Return [x, y] of the center of cell containing provided text 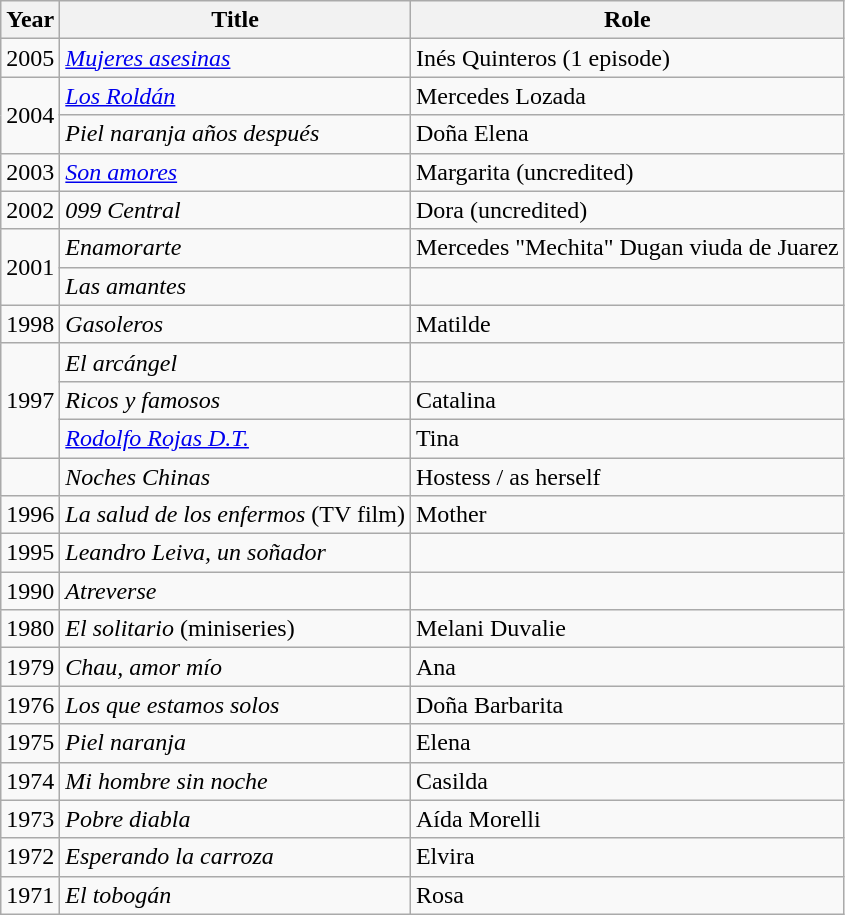
099 Central [236, 210]
Hostess / as herself [627, 477]
Chau, amor mío [236, 667]
Doña Barbarita [627, 705]
2005 [30, 58]
Los que estamos solos [236, 705]
Role [627, 20]
1975 [30, 743]
Leandro Leiva, un soñador [236, 553]
La salud de los enfermos (TV film) [236, 515]
Esperando la carroza [236, 857]
1976 [30, 705]
Las amantes [236, 286]
Catalina [627, 400]
El tobogán [236, 895]
Son amores [236, 172]
Dora (uncredited) [627, 210]
Title [236, 20]
Rosa [627, 895]
Piel naranja años después [236, 134]
Los Roldán [236, 96]
Gasoleros [236, 324]
Mother [627, 515]
Mercedes Lozada [627, 96]
1990 [30, 591]
Aída Morelli [627, 819]
Enamorarte [236, 248]
Pobre diabla [236, 819]
Elena [627, 743]
El solitario (miniseries) [236, 629]
Piel naranja [236, 743]
1974 [30, 781]
Margarita (uncredited) [627, 172]
Mujeres asesinas [236, 58]
Noches Chinas [236, 477]
2003 [30, 172]
Tina [627, 438]
1979 [30, 667]
1973 [30, 819]
El arcángel [236, 362]
Matilde [627, 324]
Melani Duvalie [627, 629]
Mercedes "Mechita" Dugan viuda de Juarez [627, 248]
2004 [30, 115]
Casilda [627, 781]
2002 [30, 210]
Ricos y famosos [236, 400]
1972 [30, 857]
Year [30, 20]
Doña Elena [627, 134]
1995 [30, 553]
1996 [30, 515]
1997 [30, 400]
Ana [627, 667]
1998 [30, 324]
Elvira [627, 857]
1971 [30, 895]
Mi hombre sin noche [236, 781]
1980 [30, 629]
2001 [30, 267]
Inés Quinteros (1 episode) [627, 58]
Rodolfo Rojas D.T. [236, 438]
Atreverse [236, 591]
